Output the [X, Y] coordinate of the center of the cell containing the given text.  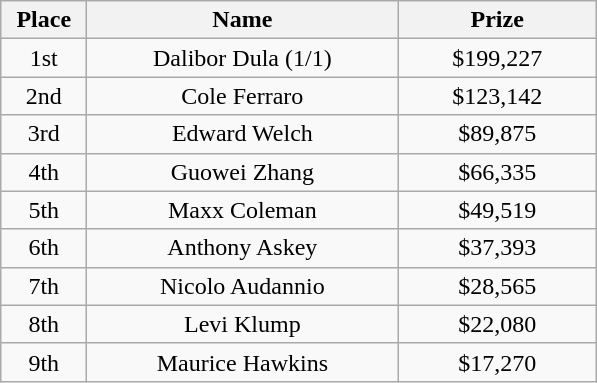
5th [44, 210]
$89,875 [498, 134]
2nd [44, 96]
Place [44, 20]
Anthony Askey [242, 248]
Dalibor Dula (1/1) [242, 58]
$37,393 [498, 248]
6th [44, 248]
$17,270 [498, 362]
$199,227 [498, 58]
Name [242, 20]
Maxx Coleman [242, 210]
Cole Ferraro [242, 96]
9th [44, 362]
Levi Klump [242, 324]
7th [44, 286]
4th [44, 172]
$28,565 [498, 286]
$123,142 [498, 96]
Nicolo Audannio [242, 286]
1st [44, 58]
$66,335 [498, 172]
Guowei Zhang [242, 172]
Prize [498, 20]
$22,080 [498, 324]
Maurice Hawkins [242, 362]
8th [44, 324]
3rd [44, 134]
$49,519 [498, 210]
Edward Welch [242, 134]
